Locate the cell with the specified text and output its [X, Y] center coordinate. 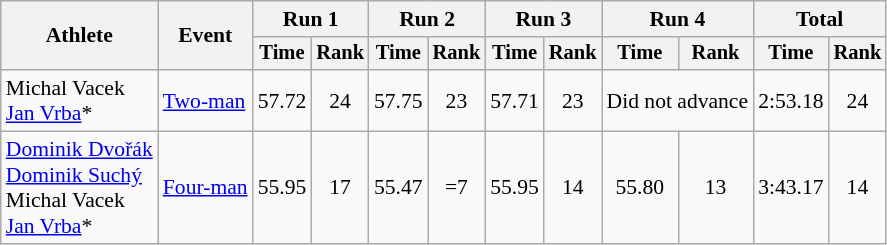
57.72 [282, 100]
57.71 [514, 100]
Four-man [206, 188]
Run 3 [543, 19]
55.80 [640, 188]
Event [206, 36]
Run 4 [678, 19]
2:53.18 [790, 100]
Total [820, 19]
13 [716, 188]
Dominik DvořákDominik SuchýMichal VacekJan Vrba* [80, 188]
Run 2 [427, 19]
57.75 [398, 100]
=7 [457, 188]
Run 1 [311, 19]
3:43.17 [790, 188]
17 [340, 188]
Athlete [80, 36]
55.47 [398, 188]
Two-man [206, 100]
Michal VacekJan Vrba* [80, 100]
Did not advance [678, 100]
